Search for the cell housing the specified text and yield its (X, Y) center coordinate. 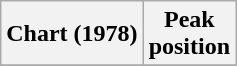
Chart (1978) (72, 34)
Peakposition (189, 34)
